Pinpoint the cell where the given text exists, returning its (X, Y) midpoint coordinate. 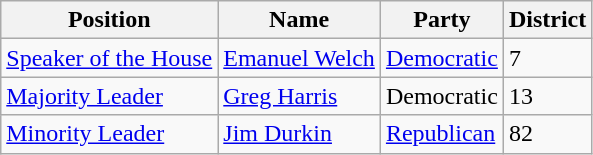
Greg Harris (300, 96)
Name (300, 20)
Party (442, 20)
82 (547, 134)
Speaker of the House (110, 58)
Majority Leader (110, 96)
7 (547, 58)
District (547, 20)
13 (547, 96)
Jim Durkin (300, 134)
Minority Leader (110, 134)
Position (110, 20)
Republican (442, 134)
Emanuel Welch (300, 58)
